Locate the cell with the specified text and output its [X, Y] center coordinate. 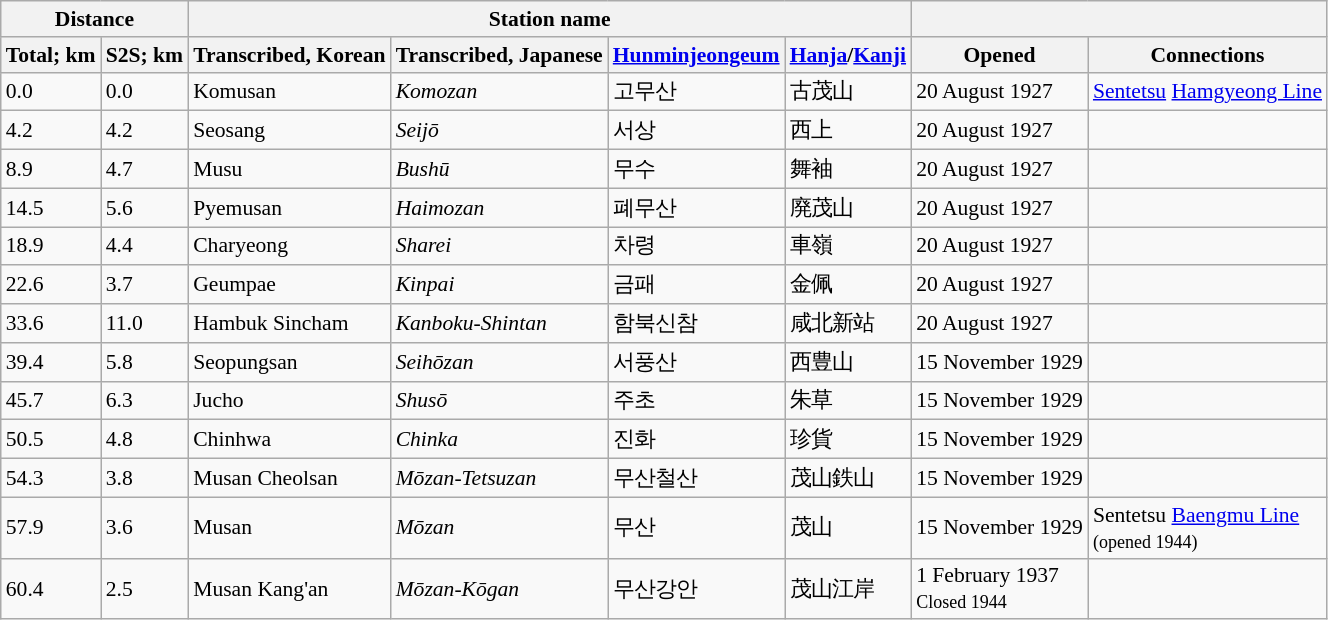
Opened [1000, 55]
3.8 [145, 478]
Distance [94, 19]
Musan Cheolsan [289, 478]
차령 [696, 246]
珍貨 [848, 440]
Hunminjeongeum [696, 55]
金佩 [848, 286]
廃茂山 [848, 208]
Musan Kang'an [289, 588]
Musu [289, 170]
22.6 [51, 286]
5.6 [145, 208]
57.9 [51, 528]
Connections [1208, 55]
古茂山 [848, 92]
茂山 [848, 528]
Chinhwa [289, 440]
Chinka [500, 440]
Seopungsan [289, 362]
8.9 [51, 170]
Sentetsu Baengmu Line(opened 1944) [1208, 528]
고무산 [696, 92]
Kinpai [500, 286]
함북신참 [696, 324]
Shusō [500, 400]
33.6 [51, 324]
Hanja/Kanji [848, 55]
주초 [696, 400]
咸北新站 [848, 324]
6.3 [145, 400]
Jucho [289, 400]
60.4 [51, 588]
39.4 [51, 362]
朱草 [848, 400]
Mōzan-Kōgan [500, 588]
50.5 [51, 440]
4.7 [145, 170]
S2S; km [145, 55]
서풍산 [696, 362]
5.8 [145, 362]
西豊山 [848, 362]
Station name [550, 19]
무수 [696, 170]
Kanboku-Shintan [500, 324]
Geumpae [289, 286]
西上 [848, 130]
4.8 [145, 440]
3.6 [145, 528]
Komusan [289, 92]
Mōzan-Tetsuzan [500, 478]
2.5 [145, 588]
서상 [696, 130]
Sharei [500, 246]
45.7 [51, 400]
茂山江岸 [848, 588]
무산 [696, 528]
진화 [696, 440]
11.0 [145, 324]
54.3 [51, 478]
舞袖 [848, 170]
車嶺 [848, 246]
Musan [289, 528]
금패 [696, 286]
Pyemusan [289, 208]
Sentetsu Hamgyeong Line [1208, 92]
Mōzan [500, 528]
1 February 1937Closed 1944 [1000, 588]
Hambuk Sincham [289, 324]
Komozan [500, 92]
3.7 [145, 286]
Total; km [51, 55]
무산강안 [696, 588]
18.9 [51, 246]
Transcribed, Japanese [500, 55]
폐무산 [696, 208]
4.4 [145, 246]
14.5 [51, 208]
Haimozan [500, 208]
무산철산 [696, 478]
Bushū [500, 170]
Transcribed, Korean [289, 55]
茂山鉄山 [848, 478]
Seihōzan [500, 362]
Charyeong [289, 246]
Seosang [289, 130]
Seijō [500, 130]
